Detect which cell encompasses the target text, then output its (x, y) center coordinate. 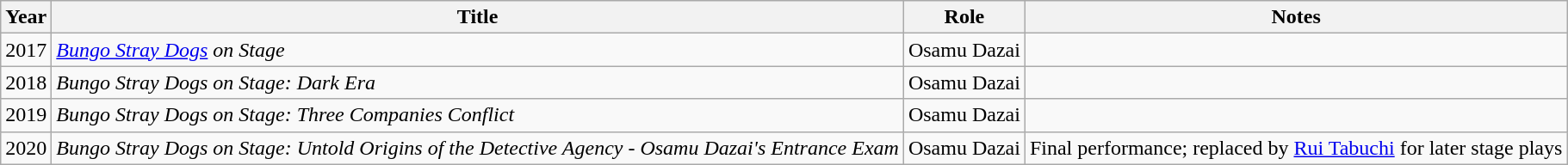
Bungo Stray Dogs on Stage: Untold Origins of the Detective Agency - Osamu Dazai's Entrance Exam (478, 148)
Bungo Stray Dogs on Stage: Dark Era (478, 82)
2018 (26, 82)
Title (478, 17)
Bungo Stray Dogs on Stage: Three Companies Conflict (478, 115)
2017 (26, 50)
2019 (26, 115)
Year (26, 17)
Notes (1295, 17)
Bungo Stray Dogs on Stage (478, 50)
Final performance; replaced by Rui Tabuchi for later stage plays (1295, 148)
2020 (26, 148)
Role (964, 17)
